Pinpoint the cell where the given text exists, returning its (x, y) midpoint coordinate. 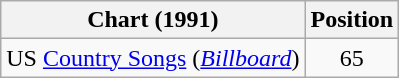
Chart (1991) (153, 20)
65 (352, 58)
US Country Songs (Billboard) (153, 58)
Position (352, 20)
